Identify which cell holds the provided text, then report its (X, Y) central coordinate. 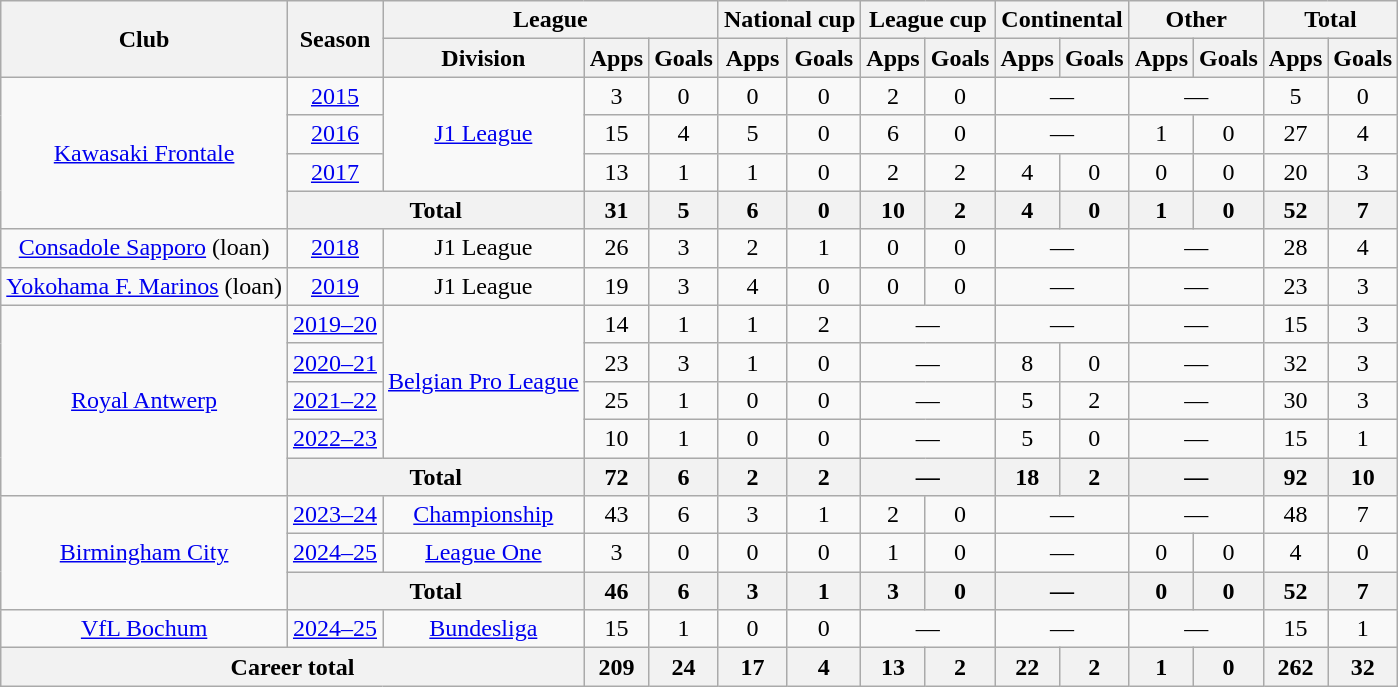
28 (1295, 248)
209 (616, 667)
26 (616, 248)
Birmingham City (144, 553)
2021–22 (334, 400)
262 (1295, 667)
17 (752, 667)
Continental (1062, 20)
Consadole Sapporo (loan) (144, 248)
League One (483, 553)
25 (616, 400)
48 (1295, 515)
2022–23 (334, 438)
2020–21 (334, 362)
20 (1295, 172)
Bundesliga (483, 629)
2019–20 (334, 324)
43 (616, 515)
8 (1027, 362)
Other (1196, 20)
League (550, 20)
League cup (928, 20)
72 (616, 477)
Belgian Pro League (483, 381)
30 (1295, 400)
31 (616, 210)
Career total (292, 667)
Division (483, 58)
Royal Antwerp (144, 400)
2017 (334, 172)
National cup (789, 20)
Kawasaki Frontale (144, 153)
Club (144, 39)
2016 (334, 134)
46 (616, 591)
Championship (483, 515)
19 (616, 286)
VfL Bochum (144, 629)
Season (334, 39)
18 (1027, 477)
92 (1295, 477)
22 (1027, 667)
24 (684, 667)
2018 (334, 248)
2015 (334, 96)
14 (616, 324)
Yokohama F. Marinos (loan) (144, 286)
2019 (334, 286)
2023–24 (334, 515)
27 (1295, 134)
